For the text-containing cell, return its midpoint in (X, Y) coordinate format. 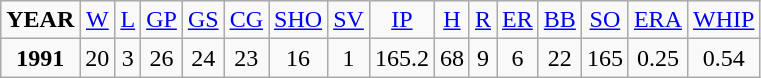
CG (246, 20)
GP (162, 20)
23 (246, 58)
0.25 (658, 58)
ER (518, 20)
W (98, 20)
SHO (298, 20)
68 (452, 58)
L (128, 20)
GS (203, 20)
SV (349, 20)
WHIP (723, 20)
6 (518, 58)
BB (560, 20)
24 (203, 58)
R (482, 20)
IP (402, 20)
0.54 (723, 58)
16 (298, 58)
1991 (40, 58)
3 (128, 58)
165.2 (402, 58)
H (452, 20)
YEAR (40, 20)
165 (604, 58)
SO (604, 20)
20 (98, 58)
ERA (658, 20)
1 (349, 58)
22 (560, 58)
9 (482, 58)
26 (162, 58)
